Return [X, Y] of the center of cell containing provided text 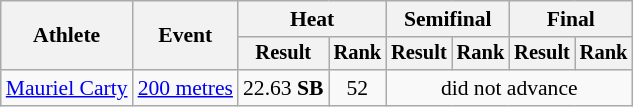
Athlete [67, 36]
Semifinal [448, 19]
Mauriel Carty [67, 88]
52 [358, 88]
did not advance [509, 88]
Final [570, 19]
200 metres [186, 88]
Event [186, 36]
Heat [312, 19]
22.63 SB [284, 88]
